Return the [x, y] coordinate for the center point of the cell that contains the specified text.  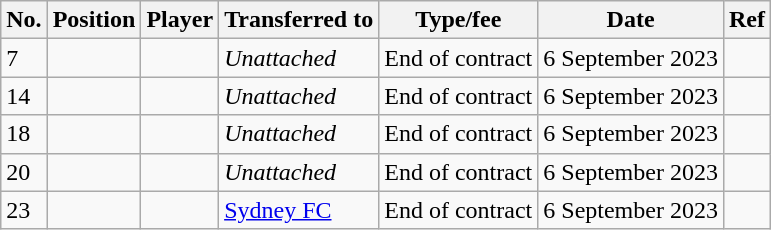
7 [24, 58]
14 [24, 96]
18 [24, 134]
Transferred to [299, 20]
Position [94, 20]
Type/fee [458, 20]
Ref [746, 20]
Date [631, 20]
Player [180, 20]
20 [24, 172]
Sydney FC [299, 210]
No. [24, 20]
23 [24, 210]
